Determine the (X, Y) coordinate at the center of the cell enclosing the given text.  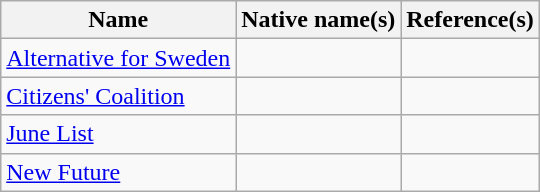
Reference(s) (470, 20)
Name (118, 20)
New Future (118, 172)
Native name(s) (318, 20)
June List (118, 134)
Alternative for Sweden (118, 58)
Citizens' Coalition (118, 96)
